Output the [x, y] coordinate of the center of the cell containing the given text.  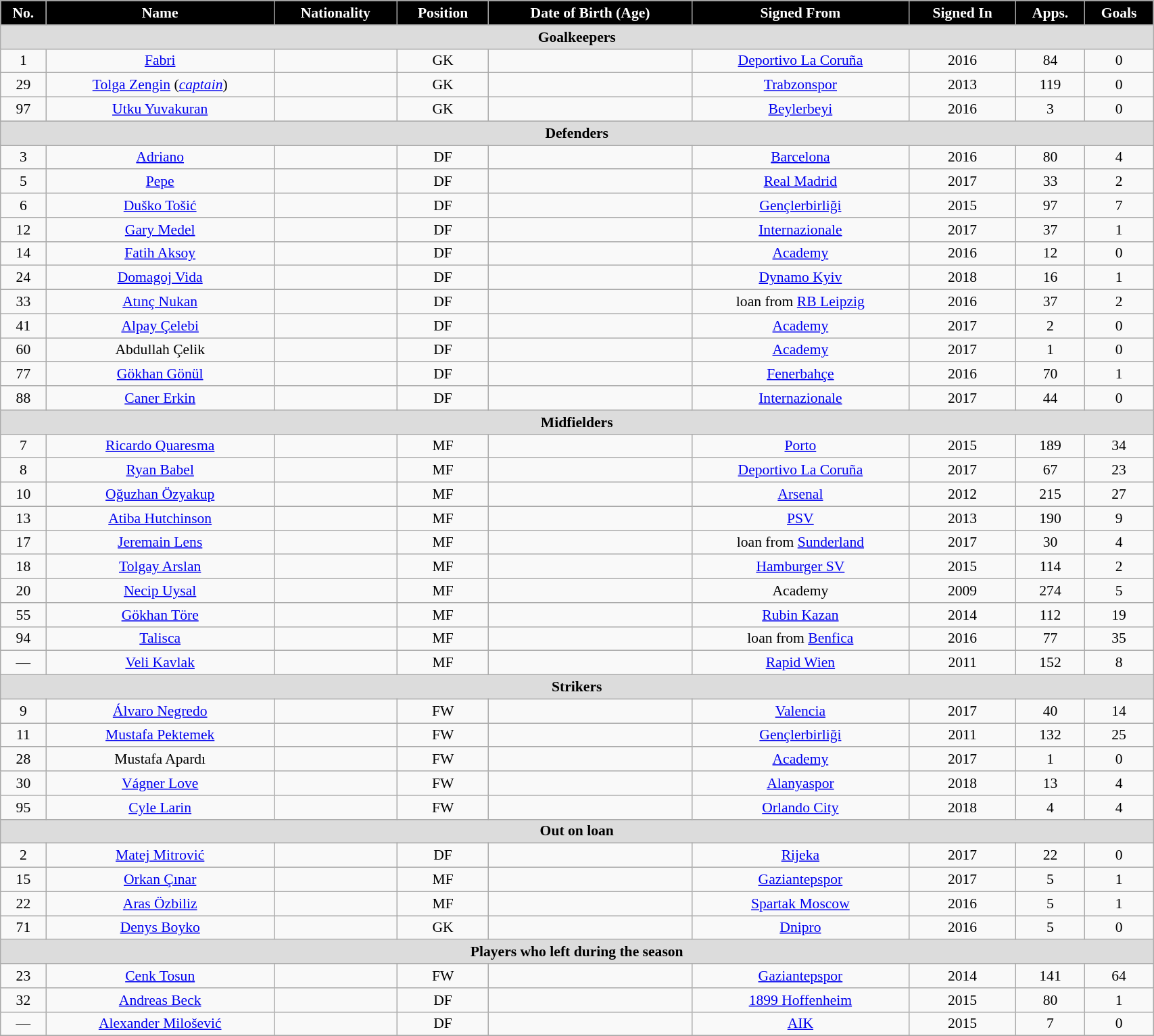
Hamburger SV [800, 567]
Real Madrid [800, 182]
Vágner Love [160, 783]
Alexander Milošević [160, 1024]
Domagoj Vida [160, 278]
Aras Özbiliz [160, 904]
Midfielders [577, 422]
Rubin Kazan [800, 615]
Strikers [577, 687]
Denys Boyko [160, 928]
2012 [963, 495]
88 [23, 398]
44 [1051, 398]
190 [1051, 518]
Name [160, 13]
95 [23, 808]
Tolgay Arslan [160, 567]
15 [23, 880]
Orlando City [800, 808]
29 [23, 85]
Necip Uysal [160, 591]
35 [1120, 639]
Arsenal [800, 495]
94 [23, 639]
Dnipro [800, 928]
Players who left during the season [577, 952]
11 [23, 735]
67 [1051, 470]
71 [23, 928]
Duško Tošić [160, 205]
Fenerbahçe [800, 374]
Matej Mitrović [160, 856]
AIK [800, 1024]
No. [23, 13]
60 [23, 350]
Atınç Nukan [160, 302]
Apps. [1051, 13]
41 [23, 326]
141 [1051, 976]
Oğuzhan Özyakup [160, 495]
25 [1120, 735]
70 [1051, 374]
2009 [963, 591]
Goals [1120, 13]
28 [23, 760]
Cyle Larin [160, 808]
Andreas Beck [160, 1000]
Valencia [800, 711]
Alanyaspor [800, 783]
Beylerbeyi [800, 109]
189 [1051, 446]
20 [23, 591]
112 [1051, 615]
loan from Benfica [800, 639]
Utku Yuvakuran [160, 109]
Tolga Zengin (captain) [160, 85]
Gökhan Töre [160, 615]
16 [1051, 278]
Talisca [160, 639]
Ryan Babel [160, 470]
Mustafa Pektemek [160, 735]
34 [1120, 446]
Barcelona [800, 157]
Defenders [577, 133]
55 [23, 615]
Trabzonspor [800, 85]
27 [1120, 495]
Spartak Moscow [800, 904]
loan from Sunderland [800, 543]
Date of Birth (Age) [590, 13]
Veli Kavlak [160, 663]
132 [1051, 735]
119 [1051, 85]
Atiba Hutchinson [160, 518]
40 [1051, 711]
Álvaro Negredo [160, 711]
Rijeka [800, 856]
Position [443, 13]
10 [23, 495]
Jeremain Lens [160, 543]
17 [23, 543]
Abdullah Çelik [160, 350]
Signed From [800, 13]
PSV [800, 518]
loan from RB Leipzig [800, 302]
Porto [800, 446]
Rapid Wien [800, 663]
Gökhan Gönül [160, 374]
Cenk Tosun [160, 976]
Ricardo Quaresma [160, 446]
1899 Hoffenheim [800, 1000]
114 [1051, 567]
Orkan Çınar [160, 880]
Caner Erkin [160, 398]
19 [1120, 615]
Mustafa Apardı [160, 760]
Out on loan [577, 831]
84 [1051, 61]
Fabri [160, 61]
Signed In [963, 13]
Nationality [335, 13]
Pepe [160, 182]
Alpay Çelebi [160, 326]
32 [23, 1000]
Gary Medel [160, 230]
152 [1051, 663]
6 [23, 205]
Fatih Aksoy [160, 253]
Goalkeepers [577, 37]
Adriano [160, 157]
215 [1051, 495]
274 [1051, 591]
Dynamo Kyiv [800, 278]
24 [23, 278]
64 [1120, 976]
18 [23, 567]
